Return [x, y] of the center of cell containing provided text 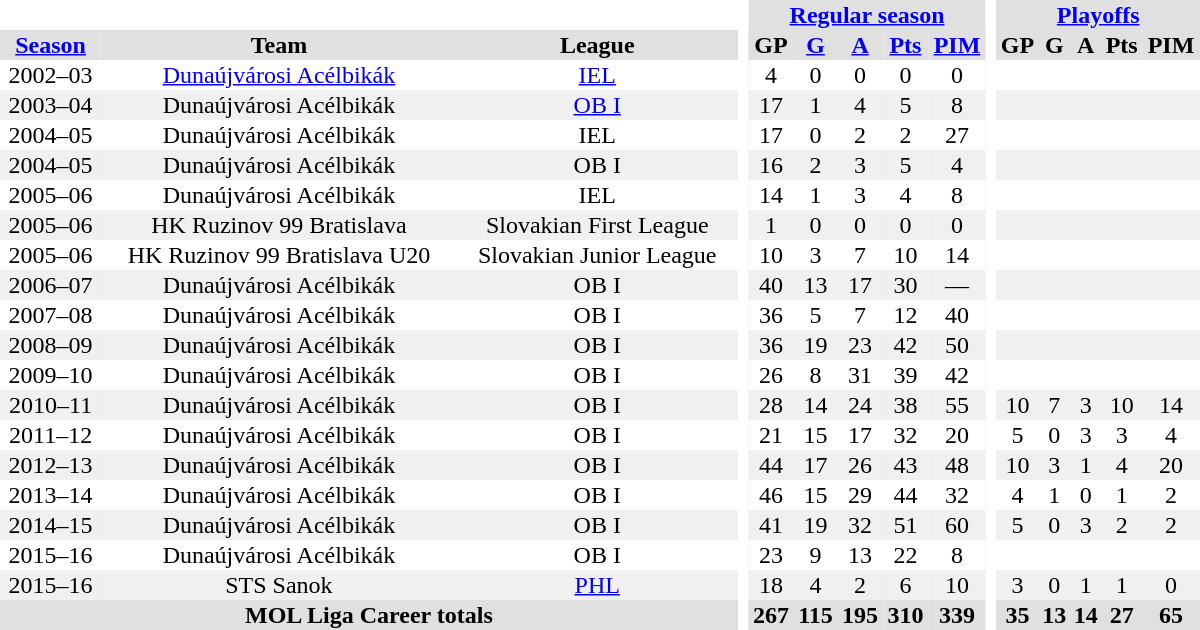
339 [957, 615]
60 [957, 525]
9 [816, 555]
2012–13 [50, 465]
2009–10 [50, 375]
— [957, 285]
18 [770, 585]
2014–15 [50, 525]
267 [770, 615]
28 [770, 405]
50 [957, 345]
22 [906, 555]
310 [906, 615]
38 [906, 405]
29 [860, 495]
League [598, 45]
46 [770, 495]
35 [1017, 615]
51 [906, 525]
HK Ruzinov 99 Bratislava [279, 225]
2003–04 [50, 105]
2013–14 [50, 495]
HK Ruzinov 99 Bratislava U20 [279, 255]
Team [279, 45]
2011–12 [50, 435]
43 [906, 465]
Slovakian Junior League [598, 255]
55 [957, 405]
21 [770, 435]
2002–03 [50, 75]
195 [860, 615]
Season [50, 45]
39 [906, 375]
PHL [598, 585]
41 [770, 525]
24 [860, 405]
115 [816, 615]
65 [1171, 615]
Slovakian First League [598, 225]
16 [770, 165]
12 [906, 315]
48 [957, 465]
2010–11 [50, 405]
Playoffs [1098, 15]
MOL Liga Career totals [369, 615]
Regular season [867, 15]
2006–07 [50, 285]
2007–08 [50, 315]
STS Sanok [279, 585]
30 [906, 285]
31 [860, 375]
2008–09 [50, 345]
6 [906, 585]
